Output the (X, Y) coordinate of the center of the cell containing the given text.  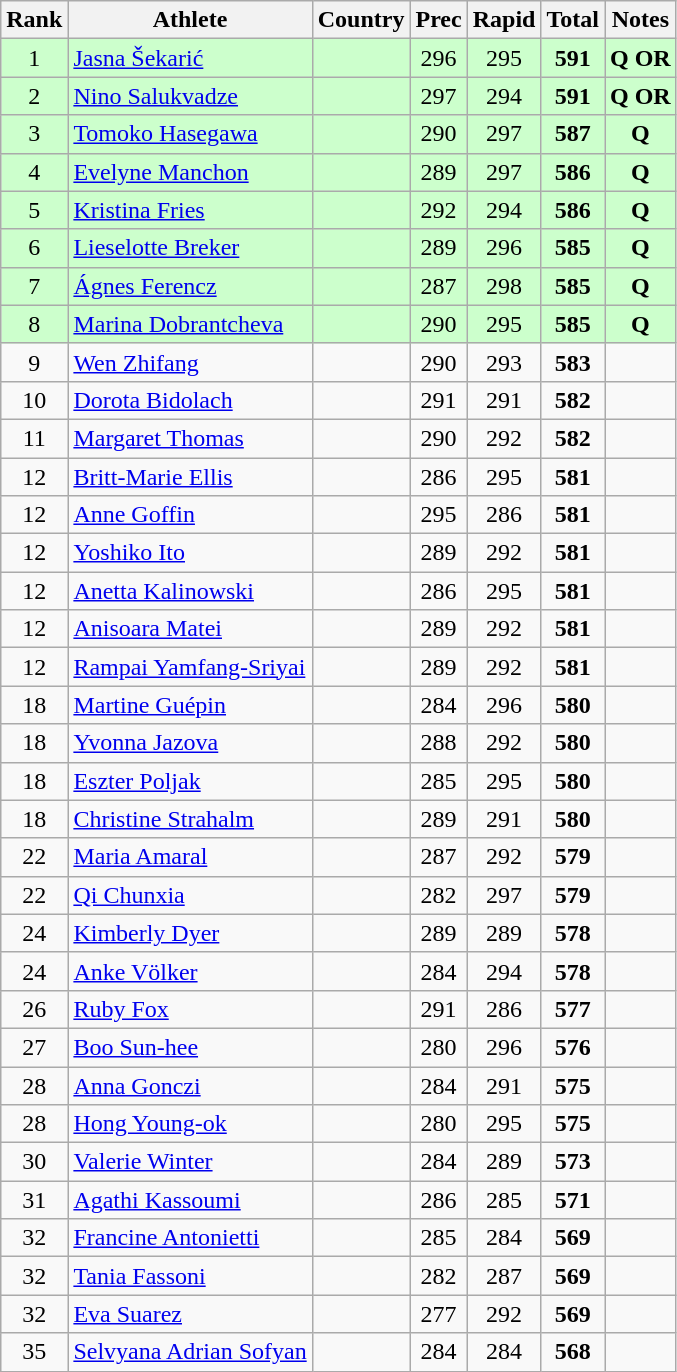
Anke Völker (190, 971)
Selvyana Adrian Sofyan (190, 1352)
Anetta Kalinowski (190, 591)
Kristina Fries (190, 210)
1 (34, 58)
35 (34, 1352)
Ágnes Ferencz (190, 286)
Ruby Fox (190, 1009)
583 (573, 362)
26 (34, 1009)
4 (34, 172)
Evelyne Manchon (190, 172)
Martine Guépin (190, 705)
571 (573, 1200)
288 (438, 743)
Anne Goffin (190, 515)
Total (573, 20)
3 (34, 134)
Lieselotte Breker (190, 248)
Anisoara Matei (190, 629)
11 (34, 438)
Rapid (504, 20)
Christine Strahalm (190, 819)
576 (573, 1047)
Jasna Šekarić (190, 58)
Agathi Kassoumi (190, 1200)
Country (361, 20)
Tomoko Hasegawa (190, 134)
293 (504, 362)
5 (34, 210)
Francine Antonietti (190, 1238)
10 (34, 400)
2 (34, 96)
277 (438, 1314)
Maria Amaral (190, 857)
27 (34, 1047)
Anna Gonczi (190, 1085)
Valerie Winter (190, 1162)
Boo Sun-hee (190, 1047)
7 (34, 286)
Tania Fassoni (190, 1276)
Nino Salukvadze (190, 96)
Prec (438, 20)
8 (34, 324)
Britt-Marie Ellis (190, 477)
Rampai Yamfang-Sriyai (190, 667)
Marina Dobrantcheva (190, 324)
Eva Suarez (190, 1314)
Qi Chunxia (190, 895)
Wen Zhifang (190, 362)
577 (573, 1009)
298 (504, 286)
Dorota Bidolach (190, 400)
Athlete (190, 20)
Margaret Thomas (190, 438)
30 (34, 1162)
568 (573, 1352)
Yoshiko Ito (190, 553)
6 (34, 248)
Rank (34, 20)
Hong Young-ok (190, 1124)
9 (34, 362)
573 (573, 1162)
Yvonna Jazova (190, 743)
587 (573, 134)
31 (34, 1200)
Kimberly Dyer (190, 933)
Eszter Poljak (190, 781)
Notes (640, 20)
